Provide the [X, Y] coordinate of the cell's center where the given text is located.  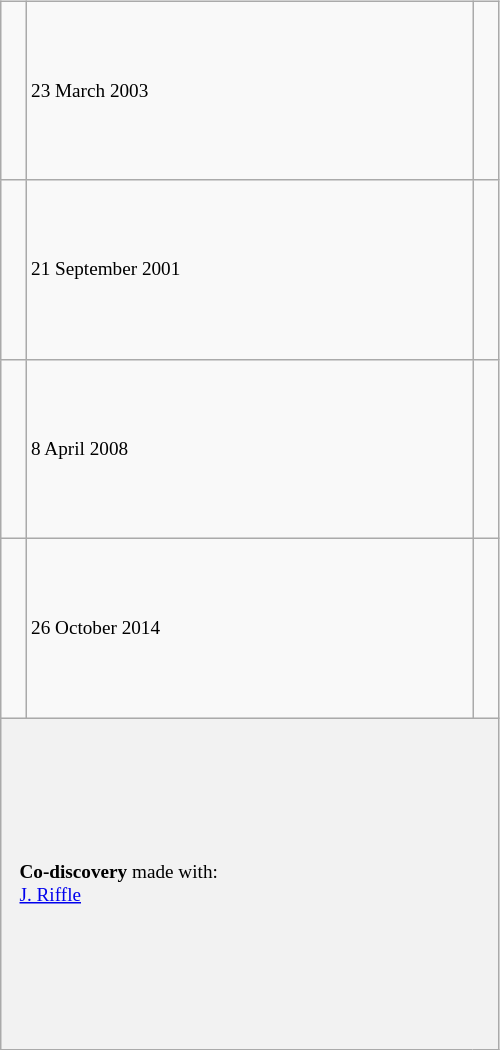
Co-discovery made with: J. Riffle [250, 884]
8 April 2008 [249, 448]
21 September 2001 [249, 270]
26 October 2014 [249, 628]
23 March 2003 [249, 90]
